Return [x, y] of the center of cell containing provided text 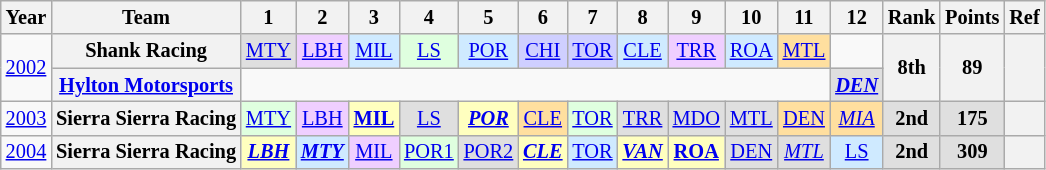
5 [489, 17]
10 [752, 17]
175 [972, 118]
VAN [643, 152]
309 [972, 152]
4 [429, 17]
POR2 [489, 152]
3 [374, 17]
1 [268, 17]
Year [26, 17]
2 [322, 17]
2003 [26, 118]
Ref [1024, 17]
7 [592, 17]
Hylton Motorsports [146, 85]
8th [912, 68]
CHI [542, 51]
12 [856, 17]
POR1 [429, 152]
2002 [26, 68]
9 [696, 17]
2004 [26, 152]
Team [146, 17]
8 [643, 17]
MDO [696, 118]
Rank [912, 17]
6 [542, 17]
11 [804, 17]
MIA [856, 118]
89 [972, 68]
Shank Racing [146, 51]
Points [972, 17]
